Scan for the cell matching the given text and deliver its (X, Y) coordinate at center. 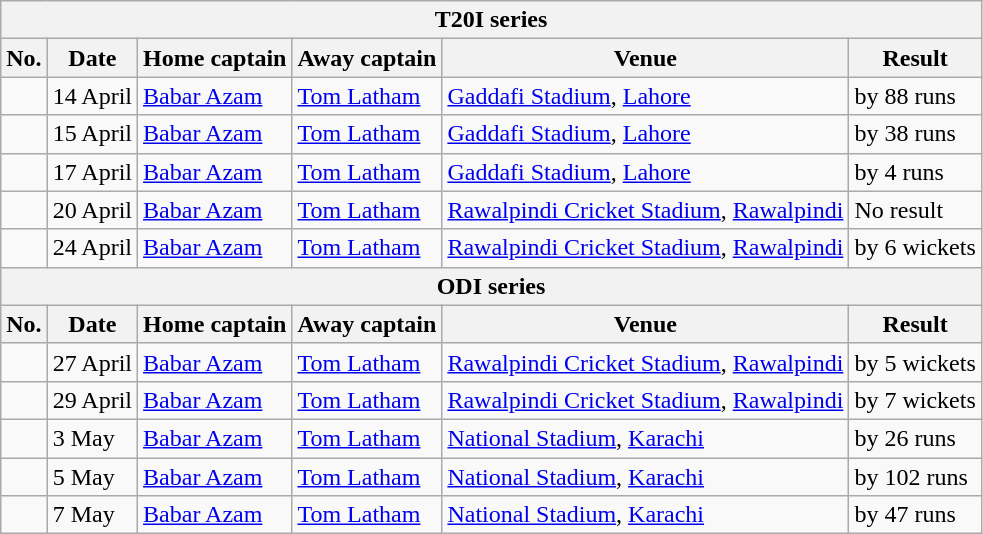
by 4 runs (915, 172)
by 26 runs (915, 438)
by 7 wickets (915, 400)
T20I series (492, 20)
by 5 wickets (915, 362)
by 102 runs (915, 477)
3 May (92, 438)
14 April (92, 96)
by 38 runs (915, 134)
by 47 runs (915, 515)
5 May (92, 477)
29 April (92, 400)
20 April (92, 210)
27 April (92, 362)
7 May (92, 515)
ODI series (492, 286)
17 April (92, 172)
No result (915, 210)
by 6 wickets (915, 248)
by 88 runs (915, 96)
24 April (92, 248)
15 April (92, 134)
